Capture the cell that displays the provided text and extract its [X, Y] central coordinate. 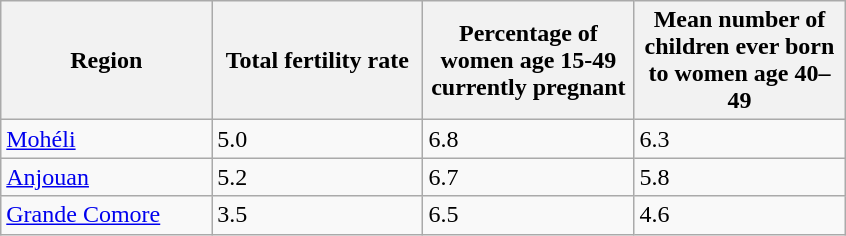
Grande Comore [106, 215]
Mean number of children ever born to women age 40–49 [740, 60]
6.8 [528, 139]
3.5 [318, 215]
Anjouan [106, 177]
6.3 [740, 139]
6.5 [528, 215]
5.0 [318, 139]
5.2 [318, 177]
Region [106, 60]
Percentage of women age 15-49 currently pregnant [528, 60]
Mohéli [106, 139]
Total fertility rate [318, 60]
5.8 [740, 177]
4.6 [740, 215]
6.7 [528, 177]
